Pinpoint the cell where the given text exists, returning its (x, y) midpoint coordinate. 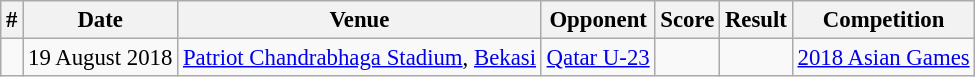
Date (100, 20)
Qatar U-23 (598, 58)
19 August 2018 (100, 58)
Competition (884, 20)
Score (688, 20)
Venue (360, 20)
Opponent (598, 20)
# (12, 20)
Patriot Chandrabhaga Stadium, Bekasi (360, 58)
2018 Asian Games (884, 58)
Result (756, 20)
